Detect which cell encompasses the target text, then output its (X, Y) center coordinate. 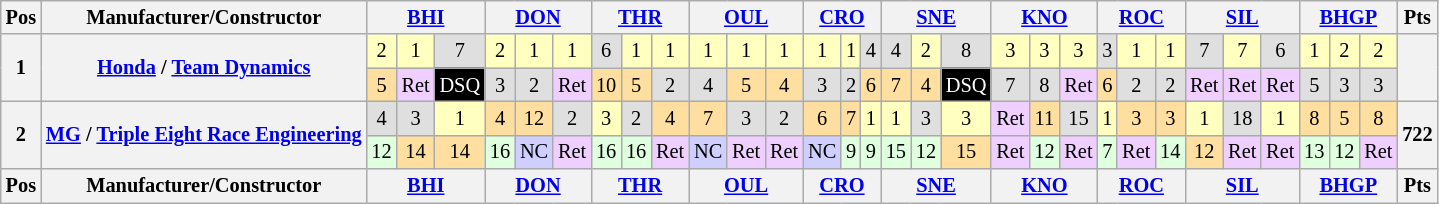
13 (1314, 152)
Honda / Team Dynamics (204, 68)
11 (1044, 118)
18 (1242, 118)
MG / Triple Eight Race Engineering (204, 134)
722 (1417, 134)
10 (606, 85)
